Capture the cell that displays the provided text and extract its [X, Y] central coordinate. 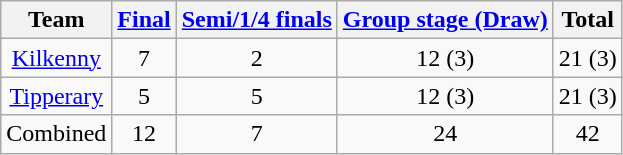
Semi/1/4 finals [256, 20]
Tipperary [56, 96]
2 [256, 58]
Team [56, 20]
12 [144, 134]
24 [445, 134]
42 [588, 134]
Group stage (Draw) [445, 20]
Final [144, 20]
Total [588, 20]
Combined [56, 134]
Kilkenny [56, 58]
